Return (X, Y) of the center of cell containing provided text 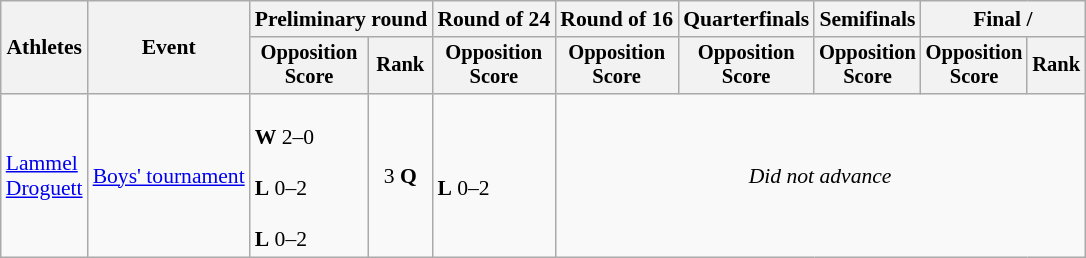
Quarterfinals (746, 19)
W 2–0 L 0–2 L 0–2 (310, 176)
Preliminary round (342, 19)
Boys' tournament (169, 176)
Round of 16 (616, 19)
Final / (1003, 19)
Semifinals (868, 19)
3 Q (400, 176)
Athletes (44, 48)
L 0–2 (494, 176)
Round of 24 (494, 19)
Did not advance (820, 176)
LammelDroguett (44, 176)
Event (169, 48)
